Capture the cell that displays the provided text and extract its (X, Y) central coordinate. 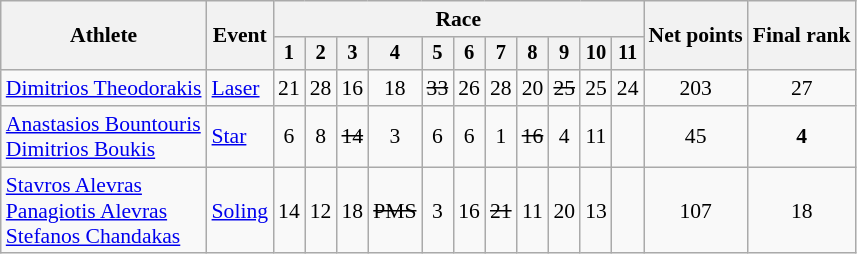
13 (596, 210)
Athlete (104, 36)
7 (501, 54)
9 (564, 54)
Soling (240, 210)
10 (596, 54)
Event (240, 36)
PMS (394, 210)
Stavros AlevrasPanagiotis AlevrasStefanos Chandakas (104, 210)
33 (438, 88)
12 (321, 210)
Anastasios BountourisDimitrios Boukis (104, 136)
26 (469, 88)
24 (628, 88)
Final rank (802, 36)
Net points (696, 36)
Dimitrios Theodorakis (104, 88)
107 (696, 210)
27 (802, 88)
Laser (240, 88)
5 (438, 54)
2 (321, 54)
203 (696, 88)
Race (458, 19)
Star (240, 136)
45 (696, 136)
